From the cell containing the given text, extract its center point as (X, Y) coordinate. 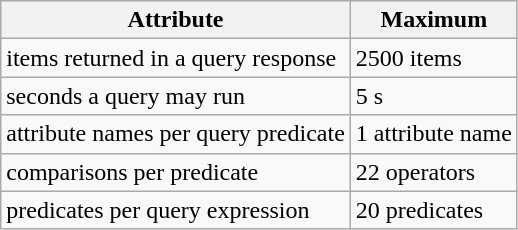
5 s (434, 96)
1 attribute name (434, 134)
predicates per query expression (176, 210)
attribute names per query predicate (176, 134)
items returned in a query response (176, 58)
seconds a query may run (176, 96)
comparisons per predicate (176, 172)
Maximum (434, 20)
Attribute (176, 20)
20 predicates (434, 210)
22 operators (434, 172)
2500 items (434, 58)
